Search for the cell housing the specified text and yield its [x, y] center coordinate. 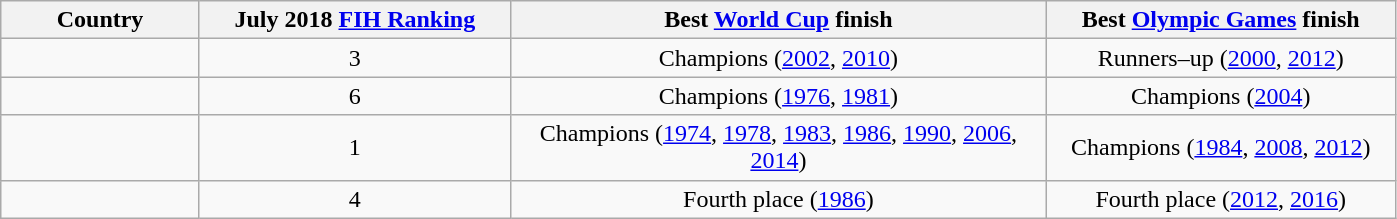
Fourth place (1986) [778, 199]
1 [354, 148]
Champions (1974, 1978, 1983, 1986, 1990, 2006, 2014) [778, 148]
Champions (2002, 2010) [778, 58]
Champions (2004) [1220, 96]
Best Olympic Games finish [1220, 20]
6 [354, 96]
July 2018 FIH Ranking [354, 20]
Best World Cup finish [778, 20]
Champions (1976, 1981) [778, 96]
3 [354, 58]
Country [100, 20]
Champions (1984, 2008, 2012) [1220, 148]
4 [354, 199]
Fourth place (2012, 2016) [1220, 199]
Runners–up (2000, 2012) [1220, 58]
